Output the [x, y] coordinate of the center of the cell containing the given text.  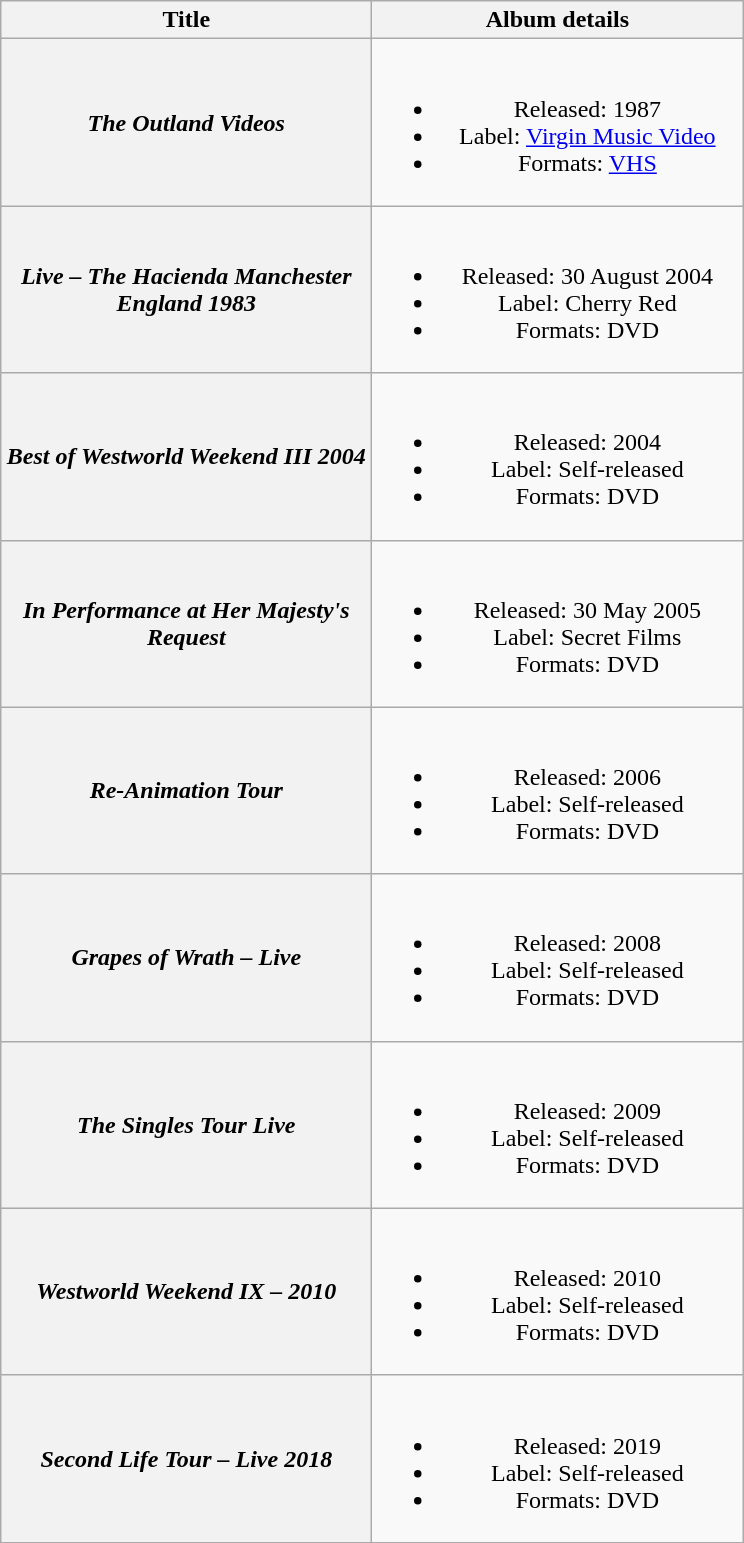
Released: 2008Label: Self-releasedFormats: DVD [558, 958]
Best of Westworld Weekend III 2004 [186, 456]
Released: 2006Label: Self-releasedFormats: DVD [558, 790]
The Singles Tour Live [186, 1124]
Released: 2009Label: Self-releasedFormats: DVD [558, 1124]
Released: 30 August 2004Label: Cherry RedFormats: DVD [558, 290]
Released: 2004Label: Self-releasedFormats: DVD [558, 456]
Released: 2010Label: Self-releasedFormats: DVD [558, 1292]
Released: 30 May 2005Label: Secret FilmsFormats: DVD [558, 624]
Re-Animation Tour [186, 790]
Live – The Hacienda Manchester England 1983 [186, 290]
Westworld Weekend IX – 2010 [186, 1292]
Album details [558, 20]
In Performance at Her Majesty's Request [186, 624]
Second Life Tour – Live 2018 [186, 1458]
Released: 1987Label: Virgin Music VideoFormats: VHS [558, 122]
The Outland Videos [186, 122]
Released: 2019Label: Self-releasedFormats: DVD [558, 1458]
Grapes of Wrath – Live [186, 958]
Title [186, 20]
